From the cell containing the given text, extract its center point as (x, y) coordinate. 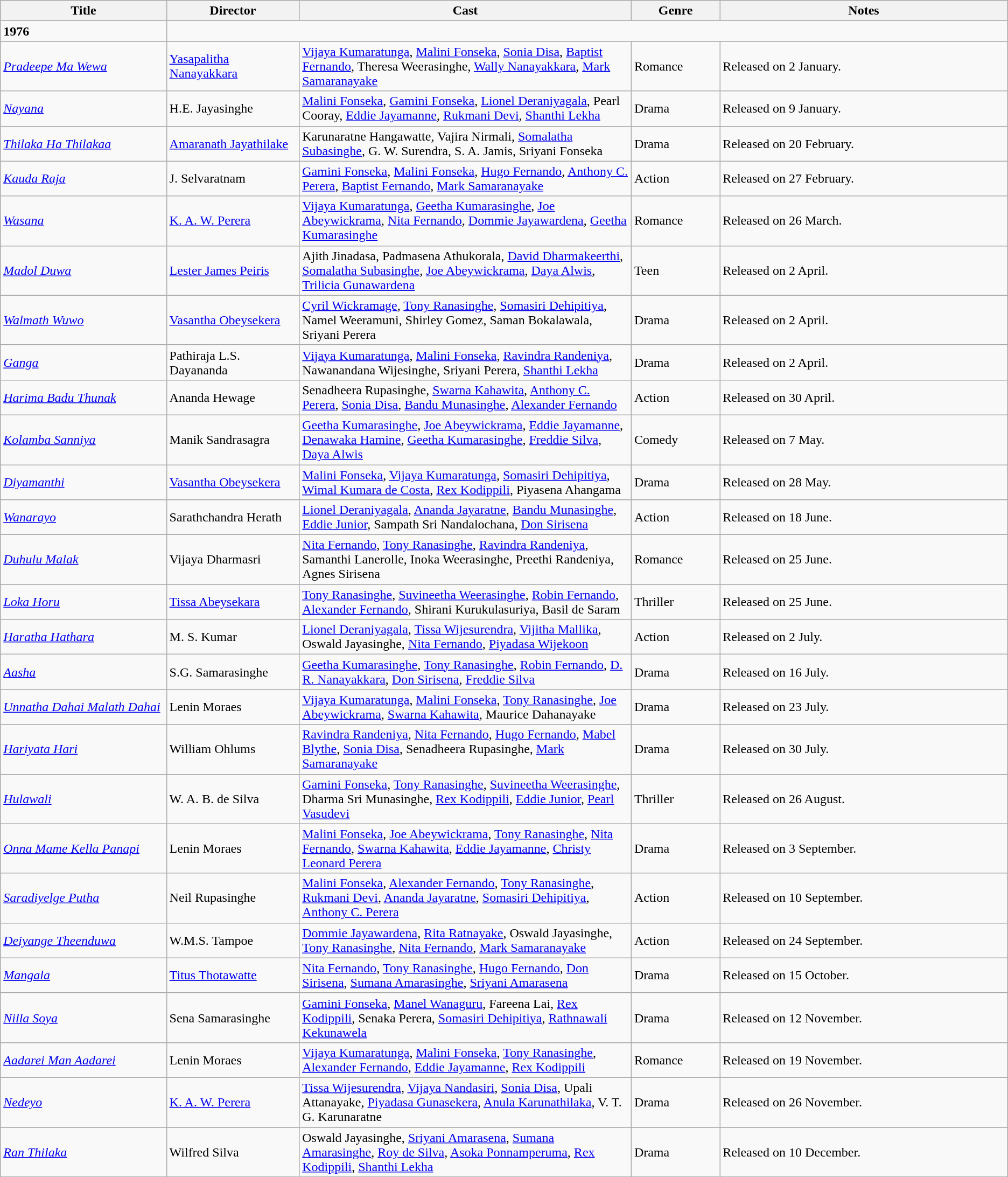
Released on 12 November. (864, 1018)
Vijaya Kumaratunga, Malini Fonseka, Ravindra Randeniya, Nawanandana Wijesinghe, Sriyani Perera, Shanthi Lekha (465, 362)
Released on 24 September. (864, 941)
Ravindra Randeniya, Nita Fernando, Hugo Fernando, Mabel Blythe, Sonia Disa, Senadheera Rupasinghe, Mark Samaranayake (465, 749)
Malini Fonseka, Alexander Fernando, Tony Ranasinghe, Rukmani Devi, Ananda Jayaratne, Somasiri Dehipitiya, Anthony C. Perera (465, 898)
Tissa Wijesurendra, Vijaya Nandasiri, Sonia Disa, Upali Attanayake, Piyadasa Gunasekera, Anula Karunathilaka, V. T. G. Karunaratne (465, 1102)
Thilaka Ha Thilakaa (83, 143)
1976 (83, 31)
W. A. B. de Silva (233, 799)
Hulawali (83, 799)
Ananda Hewage (233, 398)
Ajith Jinadasa, Padmasena Athukorala, David Dharmakeerthi, Somalatha Subasinghe, Joe Abeywickrama, Daya Alwis, Trilicia Gunawardena (465, 270)
Vijaya Kumaratunga, Malini Fonseka, Tony Ranasinghe, Joe Abeywickrama, Swarna Kahawita, Maurice Dahanayake (465, 707)
Diyamanthi (83, 482)
Gamini Fonseka, Manel Wanaguru, Fareena Lai, Rex Kodippili, Senaka Perera, Somasiri Dehipitiya, Rathnawali Kekunawela (465, 1018)
Released on 30 April. (864, 398)
Manik Sandrasagra (233, 440)
Hariyata Hari (83, 749)
Senadheera Rupasinghe, Swarna Kahawita, Anthony C. Perera, Sonia Disa, Bandu Munasinghe, Alexander Fernando (465, 398)
Pradeepe Ma Wewa (83, 66)
Released on 19 November. (864, 1060)
M. S. Kumar (233, 637)
Ran Thilaka (83, 1152)
Released on 10 September. (864, 898)
Karunaratne Hangawatte, Vajira Nirmali, Somalatha Subasinghe, G. W. Surendra, S. A. Jamis, Sriyani Fonseka (465, 143)
Released on 26 November. (864, 1102)
Vijaya Kumaratunga, Malini Fonseka, Tony Ranasinghe, Alexander Fernando, Eddie Jayamanne, Rex Kodippili (465, 1060)
Wanarayo (83, 517)
Released on 23 July. (864, 707)
Released on 7 May. (864, 440)
Released on 10 December. (864, 1152)
Lester James Peiris (233, 270)
Deiyange Theenduwa (83, 941)
Aasha (83, 672)
Tissa Abeysekara (233, 602)
Sarathchandra Herath (233, 517)
Dommie Jayawardena, Rita Ratnayake, Oswald Jayasinghe, Tony Ranasinghe, Nita Fernando, Mark Samaranayake (465, 941)
Pathiraja L.S. Dayananda (233, 362)
Teen (675, 270)
Walmath Wuwo (83, 320)
Genre (675, 11)
Comedy (675, 440)
Released on 2 January. (864, 66)
Oswald Jayasinghe, Sriyani Amarasena, Sumana Amarasinghe, Roy de Silva, Asoka Ponnamperuma, Rex Kodippili, Shanthi Lekha (465, 1152)
Malini Fonseka, Joe Abeywickrama, Tony Ranasinghe, Nita Fernando, Swarna Kahawita, Eddie Jayamanne, Christy Leonard Perera (465, 848)
W.M.S. Tampoe (233, 941)
Released on 26 August. (864, 799)
Director (233, 11)
Released on 27 February. (864, 179)
Released on 20 February. (864, 143)
Vijaya Kumaratunga, Geetha Kumarasinghe, Joe Abeywickrama, Nita Fernando, Dommie Jayawardena, Geetha Kumarasinghe (465, 221)
Saradiyelge Putha (83, 898)
Nita Fernando, Tony Ranasinghe, Hugo Fernando, Don Sirisena, Sumana Amarasinghe, Sriyani Amarasena (465, 975)
Nita Fernando, Tony Ranasinghe, Ravindra Randeniya, Samanthi Lanerolle, Inoka Weerasinghe, Preethi Randeniya, Agnes Sirisena (465, 560)
Released on 16 July. (864, 672)
Haratha Hathara (83, 637)
Wilfred Silva (233, 1152)
Loka Horu (83, 602)
William Ohlums (233, 749)
Released on 28 May. (864, 482)
Released on 9 January. (864, 109)
Onna Mame Kella Panapi (83, 848)
Kolamba Sanniya (83, 440)
J. Selvaratnam (233, 179)
Nilla Soya (83, 1018)
Malini Fonseka, Vijaya Kumaratunga, Somasiri Dehipitiya, Wimal Kumara de Costa, Rex Kodippili, Piyasena Ahangama (465, 482)
Harima Badu Thunak (83, 398)
Lionel Deraniyagala, Ananda Jayaratne, Bandu Munasinghe, Eddie Junior, Sampath Sri Nandalochana, Don Sirisena (465, 517)
Gamini Fonseka, Tony Ranasinghe, Suvineetha Weerasinghe, Dharma Sri Munasinghe, Rex Kodippili, Eddie Junior, Pearl Vasudevi (465, 799)
Sena Samarasinghe (233, 1018)
Title (83, 11)
Yasapalitha Nanayakkara (233, 66)
Geetha Kumarasinghe, Tony Ranasinghe, Robin Fernando, D. R. Nanayakkara, Don Sirisena, Freddie Silva (465, 672)
H.E. Jayasinghe (233, 109)
Released on 2 July. (864, 637)
Released on 30 July. (864, 749)
Madol Duwa (83, 270)
Nayana (83, 109)
Neil Rupasinghe (233, 898)
Released on 15 October. (864, 975)
Aadarei Man Aadarei (83, 1060)
Geetha Kumarasinghe, Joe Abeywickrama, Eddie Jayamanne, Denawaka Hamine, Geetha Kumarasinghe, Freddie Silva, Daya Alwis (465, 440)
Mangala (83, 975)
Unnatha Dahai Malath Dahai (83, 707)
Notes (864, 11)
Titus Thotawatte (233, 975)
Vijaya Dharmasri (233, 560)
Released on 3 September. (864, 848)
Wasana (83, 221)
Lionel Deraniyagala, Tissa Wijesurendra, Vijitha Mallika, Oswald Jayasinghe, Nita Fernando, Piyadasa Wijekoon (465, 637)
Amaranath Jayathilake (233, 143)
Released on 26 March. (864, 221)
Duhulu Malak (83, 560)
Nedeyo (83, 1102)
Cast (465, 11)
Vijaya Kumaratunga, Malini Fonseka, Sonia Disa, Baptist Fernando, Theresa Weerasinghe, Wally Nanayakkara, Mark Samaranayake (465, 66)
Gamini Fonseka, Malini Fonseka, Hugo Fernando, Anthony C. Perera, Baptist Fernando, Mark Samaranayake (465, 179)
Released on 18 June. (864, 517)
S.G. Samarasinghe (233, 672)
Ganga (83, 362)
Cyril Wickramage, Tony Ranasinghe, Somasiri Dehipitiya, Namel Weeramuni, Shirley Gomez, Saman Bokalawala, Sriyani Perera (465, 320)
Tony Ranasinghe, Suvineetha Weerasinghe, Robin Fernando, Alexander Fernando, Shirani Kurukulasuriya, Basil de Saram (465, 602)
Malini Fonseka, Gamini Fonseka, Lionel Deraniyagala, Pearl Cooray, Eddie Jayamanne, Rukmani Devi, Shanthi Lekha (465, 109)
Kauda Raja (83, 179)
